Extract the (X, Y) coordinate from the center of the cell holding the provided text.  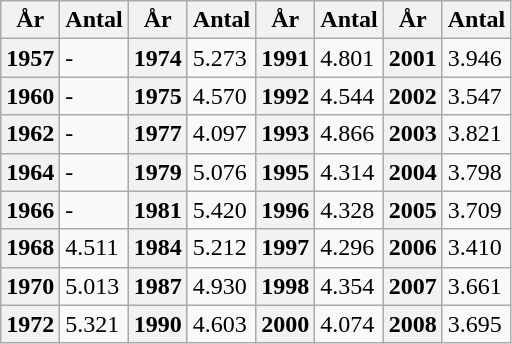
4.328 (349, 210)
2002 (412, 96)
1957 (30, 58)
4.511 (94, 248)
1962 (30, 134)
3.695 (476, 324)
4.930 (221, 286)
1972 (30, 324)
1968 (30, 248)
1995 (286, 172)
4.097 (221, 134)
1979 (158, 172)
3.709 (476, 210)
3.821 (476, 134)
1964 (30, 172)
4.544 (349, 96)
2000 (286, 324)
3.798 (476, 172)
5.420 (221, 210)
1998 (286, 286)
3.547 (476, 96)
1960 (30, 96)
5.013 (94, 286)
4.801 (349, 58)
4.603 (221, 324)
2006 (412, 248)
4.866 (349, 134)
2008 (412, 324)
2001 (412, 58)
1997 (286, 248)
5.076 (221, 172)
5.273 (221, 58)
4.296 (349, 248)
1990 (158, 324)
1975 (158, 96)
1996 (286, 210)
1977 (158, 134)
2003 (412, 134)
4.314 (349, 172)
1984 (158, 248)
4.354 (349, 286)
2005 (412, 210)
2004 (412, 172)
1970 (30, 286)
3.410 (476, 248)
3.661 (476, 286)
3.946 (476, 58)
1991 (286, 58)
5.321 (94, 324)
2007 (412, 286)
1993 (286, 134)
4.074 (349, 324)
4.570 (221, 96)
1981 (158, 210)
1966 (30, 210)
5.212 (221, 248)
1987 (158, 286)
1974 (158, 58)
1992 (286, 96)
